Search for the cell housing the specified text and yield its [x, y] center coordinate. 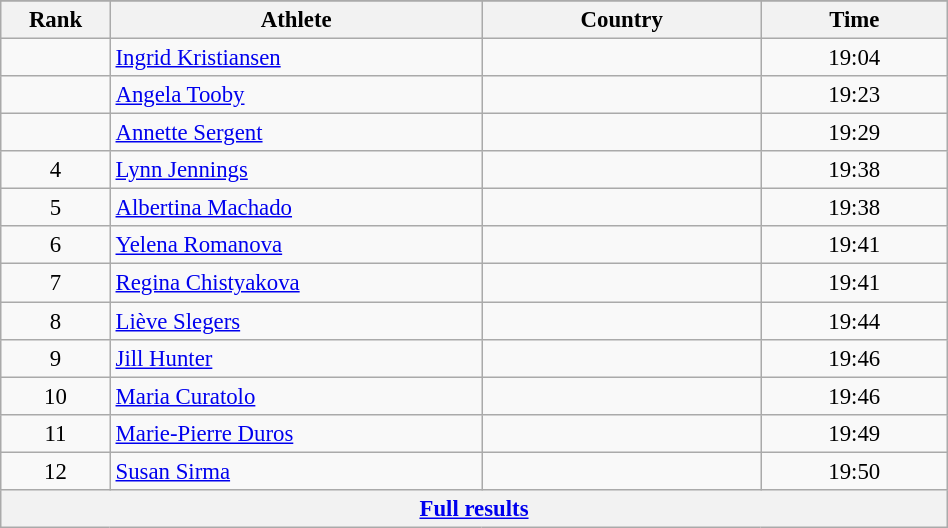
Annette Sergent [296, 133]
6 [56, 245]
19:23 [854, 95]
Ingrid Kristiansen [296, 58]
Liève Slegers [296, 321]
Albertina Machado [296, 208]
Athlete [296, 20]
5 [56, 208]
19:49 [854, 433]
11 [56, 433]
8 [56, 321]
Lynn Jennings [296, 170]
Angela Tooby [296, 95]
Regina Chistyakova [296, 283]
9 [56, 358]
19:44 [854, 321]
Yelena Romanova [296, 245]
Full results [474, 509]
19:04 [854, 58]
12 [56, 471]
Time [854, 20]
7 [56, 283]
19:29 [854, 133]
Susan Sirma [296, 471]
Country [622, 20]
19:50 [854, 471]
10 [56, 396]
4 [56, 170]
Jill Hunter [296, 358]
Rank [56, 20]
Maria Curatolo [296, 396]
Marie-Pierre Duros [296, 433]
